Provide the [X, Y] coordinate of the cell's center where the given text is located.  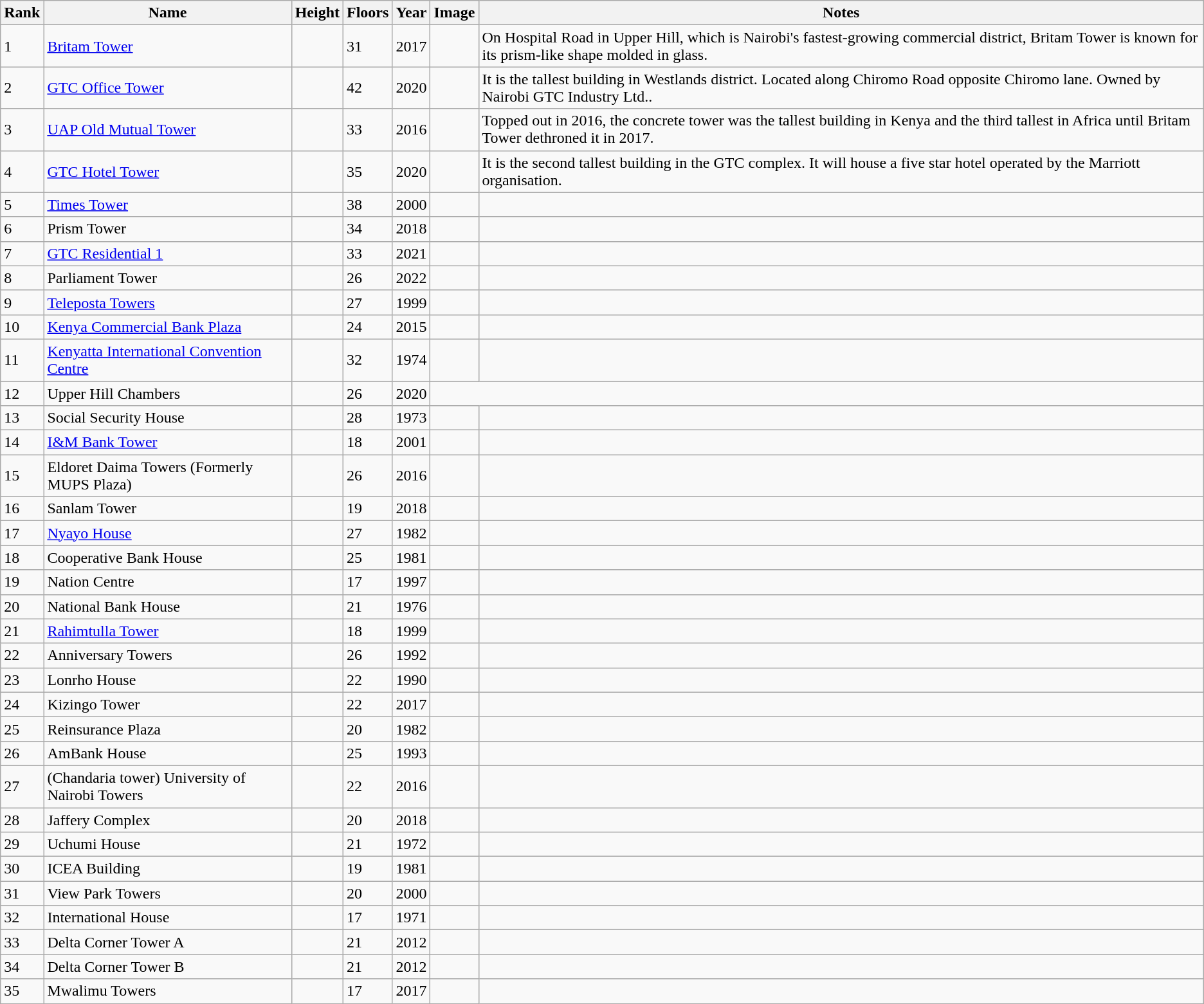
GTC Office Tower [167, 87]
Social Security House [167, 418]
Upper Hill Chambers [167, 393]
View Park Towers [167, 893]
Kizingo Tower [167, 704]
23 [22, 680]
30 [22, 869]
Height [317, 13]
2 [22, 87]
Topped out in 2016, the concrete tower was the tallest building in Kenya and the third tallest in Africa until Britam Tower dethroned it in 2017. [841, 130]
Delta Corner Tower A [167, 942]
1 [22, 46]
Kenyatta International Convention Centre [167, 360]
Britam Tower [167, 46]
Anniversary Towers [167, 655]
Delta Corner Tower B [167, 967]
I&M Bank Tower [167, 443]
GTC Residential 1 [167, 253]
International House [167, 918]
Reinsurance Plaza [167, 729]
Rahimtulla Tower [167, 631]
16 [22, 509]
2015 [412, 327]
Mwalimu Towers [167, 991]
Year [412, 13]
1972 [412, 844]
1993 [412, 753]
9 [22, 302]
1990 [412, 680]
National Bank House [167, 607]
AmBank House [167, 753]
15 [22, 476]
Uchumi House [167, 844]
1997 [412, 582]
ICEA Building [167, 869]
2021 [412, 253]
GTC Hotel Tower [167, 171]
Cooperative Bank House [167, 558]
Prism Tower [167, 229]
14 [22, 443]
1974 [412, 360]
It is the second tallest building in the GTC complex. It will house a five star hotel operated by the Marriott organisation. [841, 171]
Eldoret Daima Towers (Formerly MUPS Plaza) [167, 476]
11 [22, 360]
Nation Centre [167, 582]
13 [22, 418]
Notes [841, 13]
Teleposta Towers [167, 302]
4 [22, 171]
Lonrho House [167, 680]
1992 [412, 655]
Floors [368, 13]
1971 [412, 918]
Image [454, 13]
42 [368, 87]
UAP Old Mutual Tower [167, 130]
2022 [412, 278]
1976 [412, 607]
Kenya Commercial Bank Plaza [167, 327]
Jaffery Complex [167, 820]
Name [167, 13]
1973 [412, 418]
It is the tallest building in Westlands district. Located along Chiromo Road opposite Chiromo lane. Owned by Nairobi GTC Industry Ltd.. [841, 87]
3 [22, 130]
Sanlam Tower [167, 509]
7 [22, 253]
2001 [412, 443]
5 [22, 205]
6 [22, 229]
29 [22, 844]
12 [22, 393]
10 [22, 327]
Parliament Tower [167, 278]
38 [368, 205]
Nyayo House [167, 533]
Times Tower [167, 205]
Rank [22, 13]
8 [22, 278]
(Chandaria tower) University of Nairobi Towers [167, 786]
